Return [X, Y] of the center of cell containing provided text 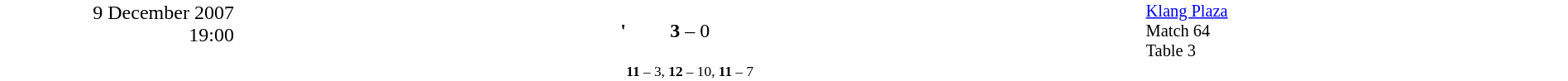
' [431, 31]
9 December 200719:00 [117, 40]
3 – 0 [690, 31]
Klang PlazaMatch 64Table 3 [1356, 31]
11 – 3, 12 – 10, 11 – 7 [690, 71]
